Provide the (x, y) coordinate of the cell's center where the given text is located.  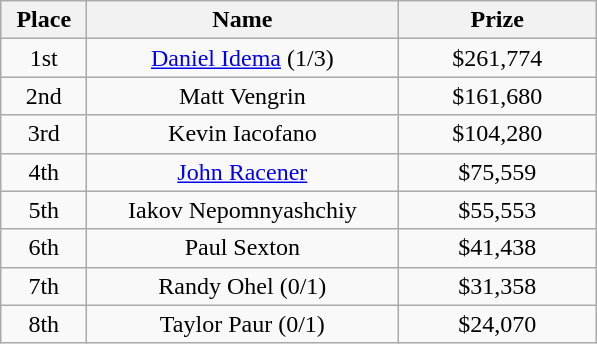
$75,559 (498, 172)
3rd (44, 134)
Matt Vengrin (242, 96)
$261,774 (498, 58)
Kevin Iacofano (242, 134)
$31,358 (498, 286)
Name (242, 20)
Place (44, 20)
$104,280 (498, 134)
6th (44, 248)
4th (44, 172)
2nd (44, 96)
5th (44, 210)
John Racener (242, 172)
1st (44, 58)
Daniel Idema (1/3) (242, 58)
Randy Ohel (0/1) (242, 286)
$41,438 (498, 248)
Taylor Paur (0/1) (242, 324)
Paul Sexton (242, 248)
Iakov Nepomnyashchiy (242, 210)
$161,680 (498, 96)
7th (44, 286)
Prize (498, 20)
$24,070 (498, 324)
8th (44, 324)
$55,553 (498, 210)
